Determine the [x, y] coordinate at the center of the cell enclosing the given text.  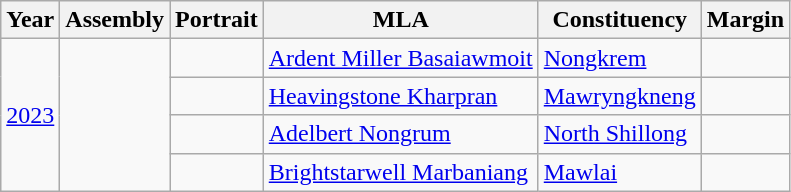
Assembly [115, 20]
Portrait [217, 20]
Margin [745, 20]
Nongkrem [620, 58]
Heavingstone Kharpran [400, 96]
MLA [400, 20]
Mawryngkneng [620, 96]
Mawlai [620, 172]
North Shillong [620, 134]
Brightstarwell Marbaniang [400, 172]
Ardent Miller Basaiawmoit [400, 58]
Constituency [620, 20]
Year [30, 20]
2023 [30, 115]
Adelbert Nongrum [400, 134]
